Scan for the cell matching the given text and deliver its (x, y) coordinate at center. 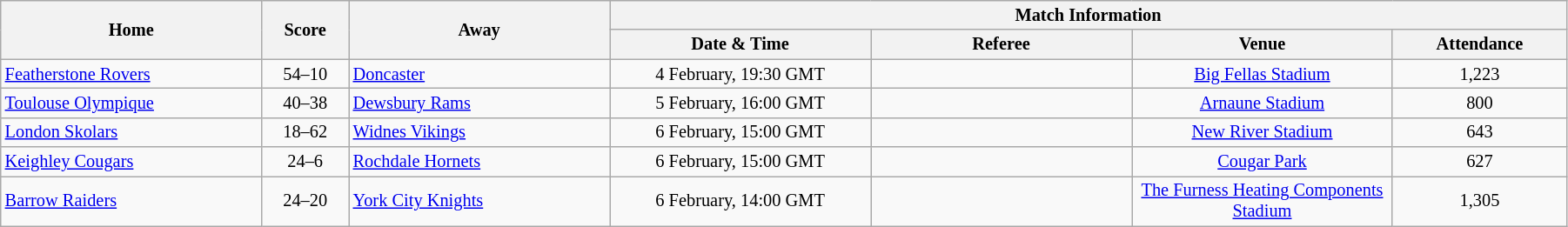
Dewsbury Rams (479, 103)
4 February, 19:30 GMT (740, 74)
24–6 (305, 162)
40–38 (305, 103)
24–20 (305, 201)
Venue (1263, 44)
The Furness Heating Components Stadium (1263, 201)
Date & Time (740, 44)
Keighley Cougars (131, 162)
Featherstone Rovers (131, 74)
Widnes Vikings (479, 132)
Home (131, 30)
643 (1479, 132)
Cougar Park (1263, 162)
Big Fellas Stadium (1263, 74)
Referee (1002, 44)
Toulouse Olympique (131, 103)
6 February, 14:00 GMT (740, 201)
Barrow Raiders (131, 201)
London Skolars (131, 132)
1,305 (1479, 201)
Arnaune Stadium (1263, 103)
Rochdale Hornets (479, 162)
York City Knights (479, 201)
Doncaster (479, 74)
5 February, 16:00 GMT (740, 103)
Away (479, 30)
Attendance (1479, 44)
800 (1479, 103)
627 (1479, 162)
Score (305, 30)
18–62 (305, 132)
54–10 (305, 74)
1,223 (1479, 74)
Match Information (1089, 15)
New River Stadium (1263, 132)
